Locate the cell with the specified text and output its (X, Y) center coordinate. 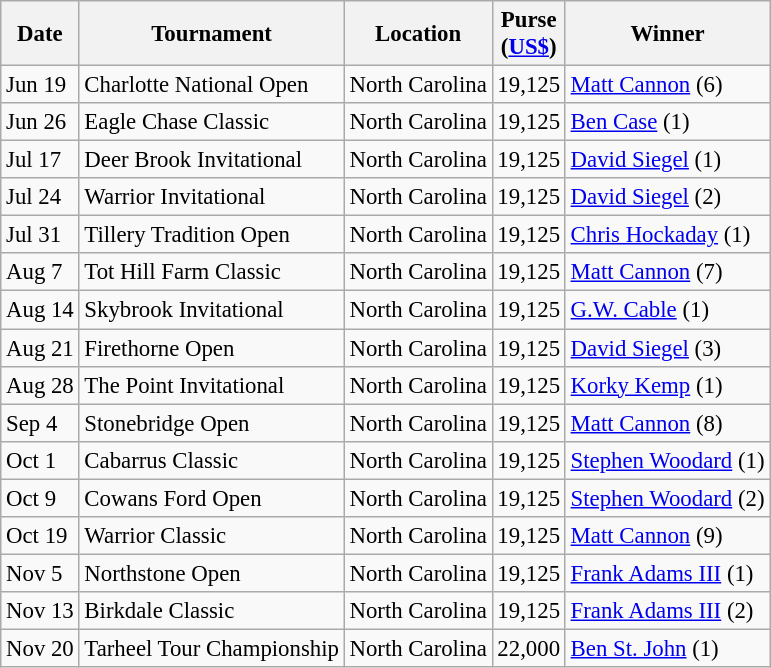
Warrior Classic (212, 536)
Eagle Chase Classic (212, 122)
Korky Kemp (1) (667, 385)
Matt Cannon (6) (667, 85)
David Siegel (2) (667, 197)
Sep 4 (40, 423)
Frank Adams III (2) (667, 611)
Firethorne Open (212, 348)
G.W. Cable (1) (667, 310)
Jun 26 (40, 122)
Oct 1 (40, 460)
Nov 5 (40, 573)
Cowans Ford Open (212, 498)
Aug 7 (40, 273)
The Point Invitational (212, 385)
Stephen Woodard (1) (667, 460)
Tot Hill Farm Classic (212, 273)
Winner (667, 34)
Warrior Invitational (212, 197)
Jul 31 (40, 235)
Deer Brook Invitational (212, 160)
Ben St. John (1) (667, 648)
Date (40, 34)
Charlotte National Open (212, 85)
Aug 21 (40, 348)
Purse(US$) (528, 34)
Jul 17 (40, 160)
Tournament (212, 34)
Frank Adams III (1) (667, 573)
Tarheel Tour Championship (212, 648)
Tillery Tradition Open (212, 235)
Northstone Open (212, 573)
Matt Cannon (8) (667, 423)
Matt Cannon (9) (667, 536)
Cabarrus Classic (212, 460)
Chris Hockaday (1) (667, 235)
Aug 28 (40, 385)
Location (418, 34)
David Siegel (1) (667, 160)
Aug 14 (40, 310)
Nov 13 (40, 611)
Stonebridge Open (212, 423)
Nov 20 (40, 648)
Oct 19 (40, 536)
22,000 (528, 648)
David Siegel (3) (667, 348)
Jun 19 (40, 85)
Birkdale Classic (212, 611)
Stephen Woodard (2) (667, 498)
Matt Cannon (7) (667, 273)
Oct 9 (40, 498)
Ben Case (1) (667, 122)
Jul 24 (40, 197)
Skybrook Invitational (212, 310)
